Determine the [X, Y] coordinate at the center of the cell enclosing the given text.  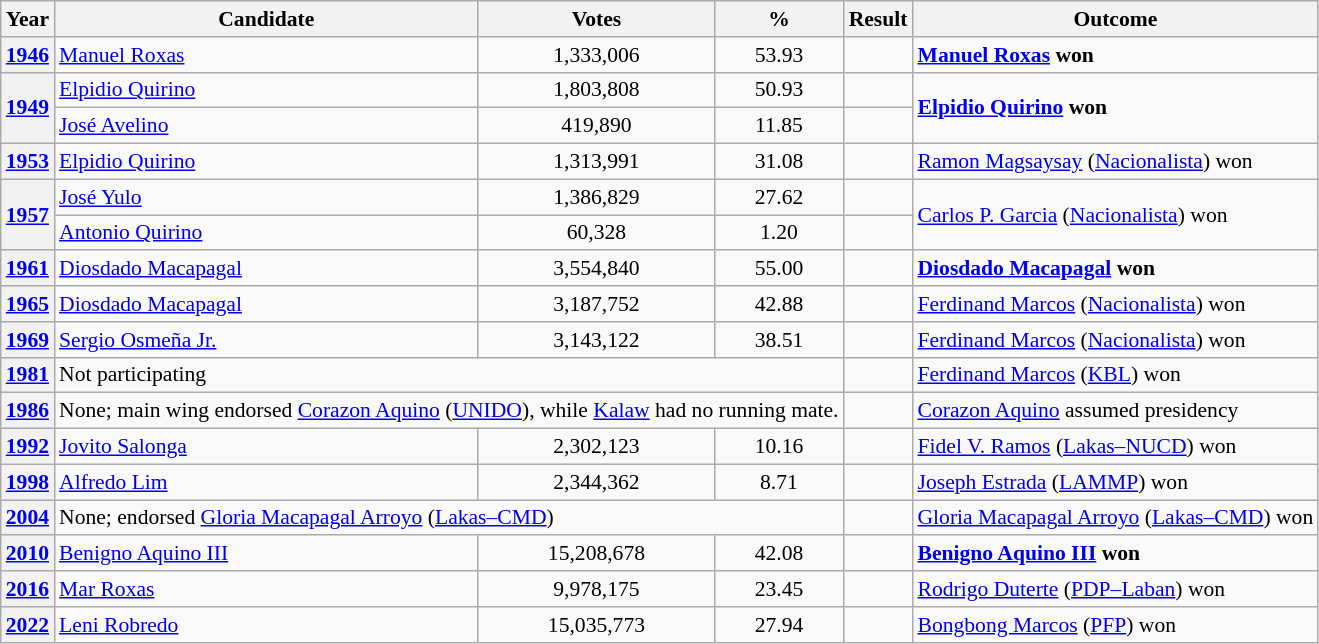
Manuel Roxas [266, 55]
1986 [28, 411]
27.62 [778, 197]
Bongbong Marcos (PFP) won [1115, 625]
3,143,122 [596, 340]
8.71 [778, 482]
Alfredo Lim [266, 482]
1969 [28, 340]
Gloria Macapagal Arroyo (Lakas–CMD) won [1115, 518]
1961 [28, 269]
60,328 [596, 233]
419,890 [596, 126]
53.93 [778, 55]
10.16 [778, 447]
Joseph Estrada (LAMMP) won [1115, 482]
42.08 [778, 554]
Corazon Aquino assumed presidency [1115, 411]
Result [878, 19]
1957 [28, 214]
2,302,123 [596, 447]
Not participating [449, 375]
27.94 [778, 625]
3,554,840 [596, 269]
% [778, 19]
Diosdado Macapagal won [1115, 269]
1992 [28, 447]
Outcome [1115, 19]
Mar Roxas [266, 589]
1953 [28, 162]
1949 [28, 108]
Jovito Salonga [266, 447]
2010 [28, 554]
9,978,175 [596, 589]
15,035,773 [596, 625]
1981 [28, 375]
1946 [28, 55]
11.85 [778, 126]
50.93 [778, 90]
Leni Robredo [266, 625]
2004 [28, 518]
Elpidio Quirino won [1115, 108]
Carlos P. Garcia (Nacionalista) won [1115, 214]
2,344,362 [596, 482]
Ferdinand Marcos (KBL) won [1115, 375]
Ramon Magsaysay (Nacionalista) won [1115, 162]
1.20 [778, 233]
Antonio Quirino [266, 233]
Manuel Roxas won [1115, 55]
Candidate [266, 19]
José Avelino [266, 126]
1965 [28, 304]
2022 [28, 625]
3,187,752 [596, 304]
Fidel V. Ramos (Lakas–NUCD) won [1115, 447]
1,313,991 [596, 162]
23.45 [778, 589]
Benigno Aquino III won [1115, 554]
Votes [596, 19]
1,803,808 [596, 90]
31.08 [778, 162]
None; endorsed Gloria Macapagal Arroyo (Lakas–CMD) [449, 518]
Rodrigo Duterte (PDP–Laban) won [1115, 589]
Benigno Aquino III [266, 554]
Sergio Osmeña Jr. [266, 340]
38.51 [778, 340]
1998 [28, 482]
15,208,678 [596, 554]
55.00 [778, 269]
42.88 [778, 304]
José Yulo [266, 197]
Year [28, 19]
1,386,829 [596, 197]
2016 [28, 589]
None; main wing endorsed Corazon Aquino (UNIDO), while Kalaw had no running mate. [449, 411]
1,333,006 [596, 55]
